Capture the cell that displays the provided text and extract its (x, y) central coordinate. 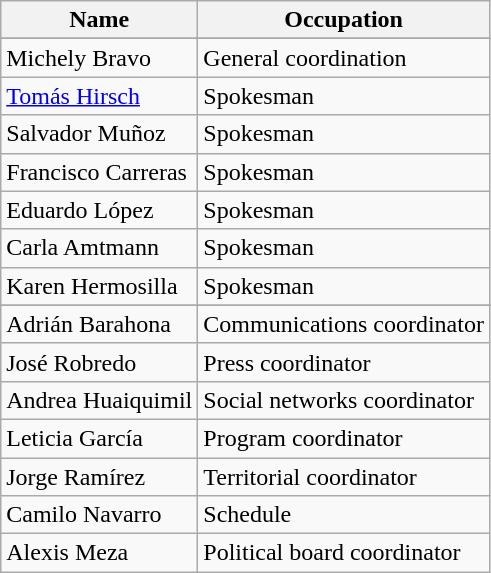
Communications coordinator (344, 324)
Francisco Carreras (100, 172)
Name (100, 20)
Eduardo López (100, 210)
Adrián Barahona (100, 324)
Alexis Meza (100, 553)
Political board coordinator (344, 553)
Andrea Huaiquimil (100, 400)
Leticia García (100, 438)
Tomás Hirsch (100, 96)
Territorial coordinator (344, 477)
Michely Bravo (100, 58)
Occupation (344, 20)
José Robredo (100, 362)
Karen Hermosilla (100, 286)
Social networks coordinator (344, 400)
Camilo Navarro (100, 515)
General coordination (344, 58)
Jorge Ramírez (100, 477)
Schedule (344, 515)
Carla Amtmann (100, 248)
Press coordinator (344, 362)
Program coordinator (344, 438)
Salvador Muñoz (100, 134)
